Return the (X, Y) coordinate for the center point of the cell that contains the specified text.  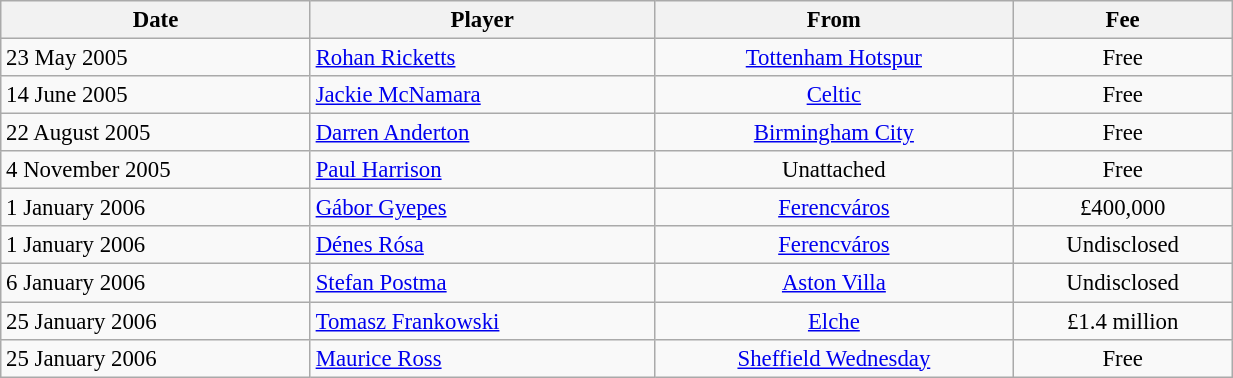
Tomasz Frankowski (482, 321)
Fee (1123, 20)
Unattached (834, 170)
£1.4 million (1123, 321)
From (834, 20)
Sheffield Wednesday (834, 358)
Jackie McNamara (482, 95)
Maurice Ross (482, 358)
Stefan Postma (482, 283)
Birmingham City (834, 133)
4 November 2005 (156, 170)
£400,000 (1123, 208)
Rohan Ricketts (482, 58)
Dénes Rósa (482, 245)
Tottenham Hotspur (834, 58)
Elche (834, 321)
Player (482, 20)
14 June 2005 (156, 95)
Aston Villa (834, 283)
Celtic (834, 95)
Paul Harrison (482, 170)
6 January 2006 (156, 283)
23 May 2005 (156, 58)
Date (156, 20)
22 August 2005 (156, 133)
Gábor Gyepes (482, 208)
Darren Anderton (482, 133)
